Capture the cell that displays the provided text and extract its [x, y] central coordinate. 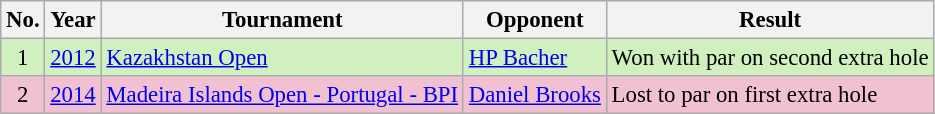
Kazakhstan Open [282, 58]
2014 [73, 95]
1 [23, 58]
Opponent [534, 20]
2 [23, 95]
Daniel Brooks [534, 95]
Won with par on second extra hole [770, 58]
Tournament [282, 20]
HP Bacher [534, 58]
2012 [73, 58]
Result [770, 20]
Year [73, 20]
Madeira Islands Open - Portugal - BPI [282, 95]
Lost to par on first extra hole [770, 95]
No. [23, 20]
